Find where the given text appears and provide that cell's center as [X, Y] coordinate. 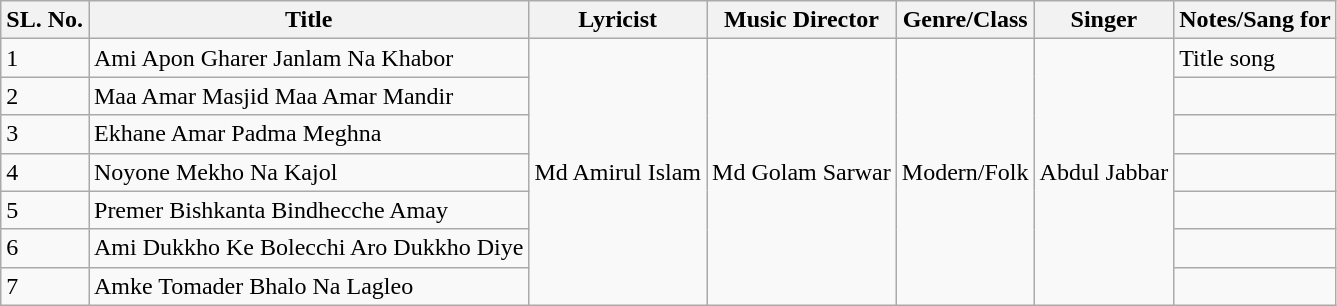
Singer [1104, 20]
Title [308, 20]
Genre/Class [965, 20]
SL. No. [45, 20]
Music Director [802, 20]
Modern/Folk [965, 172]
Premer Bishkanta Bindhecche Amay [308, 210]
Ami Apon Gharer Janlam Na Khabor [308, 58]
Abdul Jabbar [1104, 172]
Notes/Sang for [1255, 20]
6 [45, 248]
Lyricist [618, 20]
Amke Tomader Bhalo Na Lagleo [308, 286]
7 [45, 286]
1 [45, 58]
Ekhane Amar Padma Meghna [308, 134]
Md Golam Sarwar [802, 172]
2 [45, 96]
5 [45, 210]
Ami Dukkho Ke Bolecchi Aro Dukkho Diye [308, 248]
Md Amirul Islam [618, 172]
Maa Amar Masjid Maa Amar Mandir [308, 96]
Title song [1255, 58]
3 [45, 134]
4 [45, 172]
Noyone Mekho Na Kajol [308, 172]
